Pinpoint the cell where the given text exists, returning its [X, Y] midpoint coordinate. 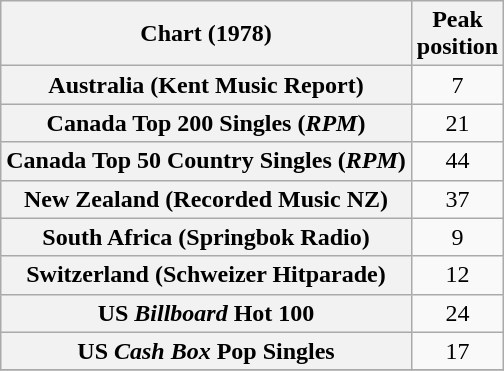
7 [457, 85]
Canada Top 50 Country Singles (RPM) [206, 161]
9 [457, 237]
US Billboard Hot 100 [206, 313]
Chart (1978) [206, 34]
Switzerland (Schweizer Hitparade) [206, 275]
South Africa (Springbok Radio) [206, 237]
Australia (Kent Music Report) [206, 85]
Peakposition [457, 34]
37 [457, 199]
17 [457, 351]
12 [457, 275]
24 [457, 313]
New Zealand (Recorded Music NZ) [206, 199]
21 [457, 123]
US Cash Box Pop Singles [206, 351]
44 [457, 161]
Canada Top 200 Singles (RPM) [206, 123]
